Extract the (X, Y) coordinate from the center of the cell holding the provided text.  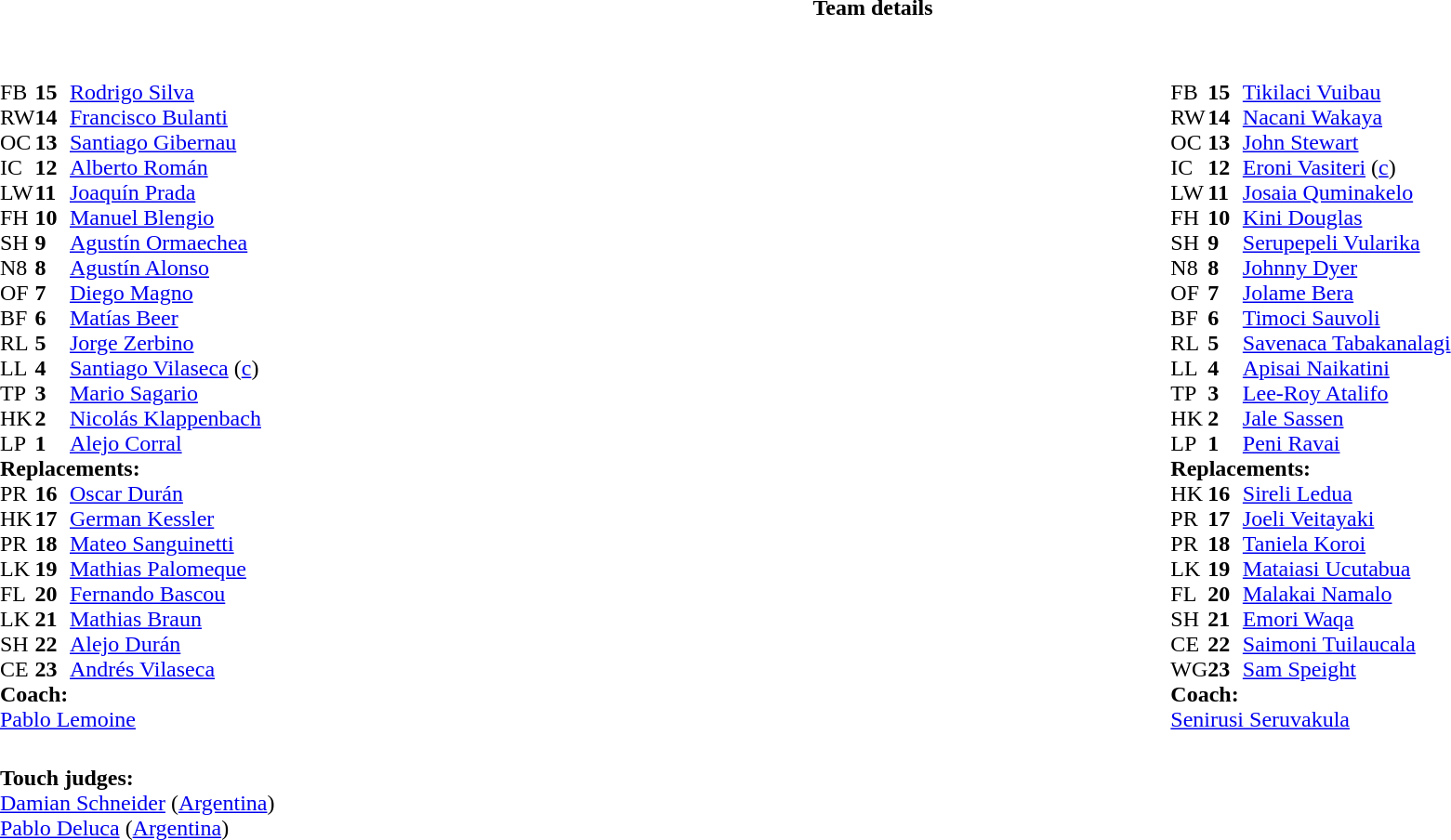
Agustín Ormaechea (165, 243)
Jolame Bera (1347, 294)
Matías Beer (165, 318)
Santiago Gibernau (165, 143)
Pablo Lemoine (130, 719)
Mathias Palomeque (165, 569)
Alberto Román (165, 167)
Senirusi Seruvakula (1311, 719)
Serupepeli Vularika (1347, 243)
Kini Douglas (1347, 217)
Josaia Quminakelo (1347, 193)
John Stewart (1347, 143)
German Kessler (165, 518)
Peni Ravai (1347, 444)
Santiago Vilaseca (c) (165, 368)
Lee-Roy Atalifo (1347, 394)
Oscar Durán (165, 494)
Joeli Veitayaki (1347, 518)
Saimoni Tuilaucala (1347, 645)
Mathias Braun (165, 619)
Taniela Koroi (1347, 545)
Sireli Ledua (1347, 494)
Diego Magno (165, 294)
Manuel Blengio (165, 217)
Agustín Alonso (165, 268)
Joaquín Prada (165, 193)
Nacani Wakaya (1347, 117)
Alejo Durán (165, 645)
Savenaca Tabakanalagi (1347, 344)
Johnny Dyer (1347, 268)
WG (1189, 669)
Rodrigo Silva (165, 93)
Alejo Corral (165, 444)
Nicolás Klappenbach (165, 418)
Apisai Naikatini (1347, 368)
Francisco Bulanti (165, 117)
Fernando Bascou (165, 595)
Mateo Sanguinetti (165, 545)
Mataiasi Ucutabua (1347, 569)
Jale Sassen (1347, 418)
Mario Sagario (165, 394)
Jorge Zerbino (165, 344)
Eroni Vasiteri (c) (1347, 167)
Malakai Namalo (1347, 595)
Sam Speight (1347, 669)
Timoci Sauvoli (1347, 318)
Emori Waqa (1347, 619)
Andrés Vilaseca (165, 669)
Tikilaci Vuibau (1347, 93)
